Output the [x, y] coordinate of the center of the cell containing the given text.  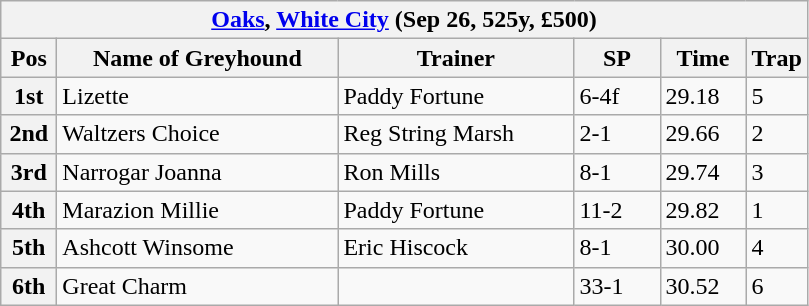
SP [617, 58]
1st [29, 96]
29.82 [703, 210]
33-1 [617, 286]
29.74 [703, 172]
Name of Greyhound [198, 58]
Oaks, White City (Sep 26, 525y, £500) [404, 20]
2 [776, 134]
1 [776, 210]
29.66 [703, 134]
Ron Mills [456, 172]
3 [776, 172]
3rd [29, 172]
6 [776, 286]
11-2 [617, 210]
Time [703, 58]
Waltzers Choice [198, 134]
Trap [776, 58]
2-1 [617, 134]
5 [776, 96]
Great Charm [198, 286]
Marazion Millie [198, 210]
Narrogar Joanna [198, 172]
Eric Hiscock [456, 248]
4th [29, 210]
5th [29, 248]
4 [776, 248]
Reg String Marsh [456, 134]
2nd [29, 134]
29.18 [703, 96]
Trainer [456, 58]
Lizette [198, 96]
6th [29, 286]
Ashcott Winsome [198, 248]
30.00 [703, 248]
Pos [29, 58]
30.52 [703, 286]
6-4f [617, 96]
